Determine the (X, Y) coordinate at the center of the cell enclosing the given text.  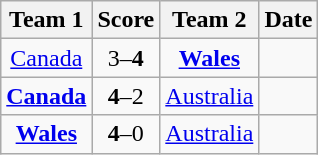
4–0 (126, 134)
Date (288, 20)
Score (126, 20)
Team 2 (210, 20)
Team 1 (46, 20)
4–2 (126, 96)
3–4 (126, 58)
